Identify which cell holds the provided text, then report its (x, y) central coordinate. 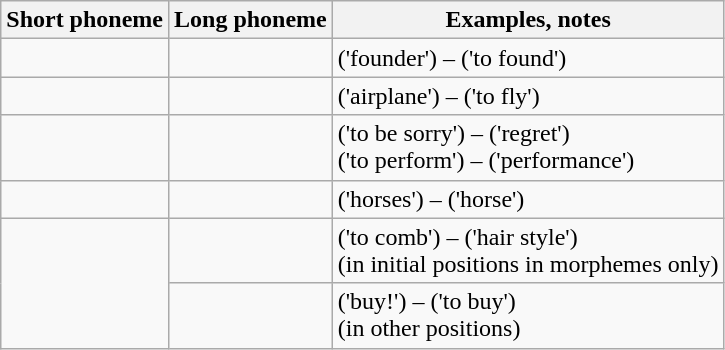
('to comb') – ('hair style') (in initial positions in morphemes only) (528, 250)
('to be sorry') – ('regret') ('to perform') – ('performance') (528, 148)
('airplane') – ('to fly') (528, 96)
Examples, notes (528, 20)
Long phoneme (250, 20)
('horses') – ('horse') (528, 199)
('founder') – ('to found') (528, 58)
('buy!') – ('to buy') (in other positions) (528, 316)
Short phoneme (85, 20)
